Pinpoint the cell where the given text exists, returning its [X, Y] midpoint coordinate. 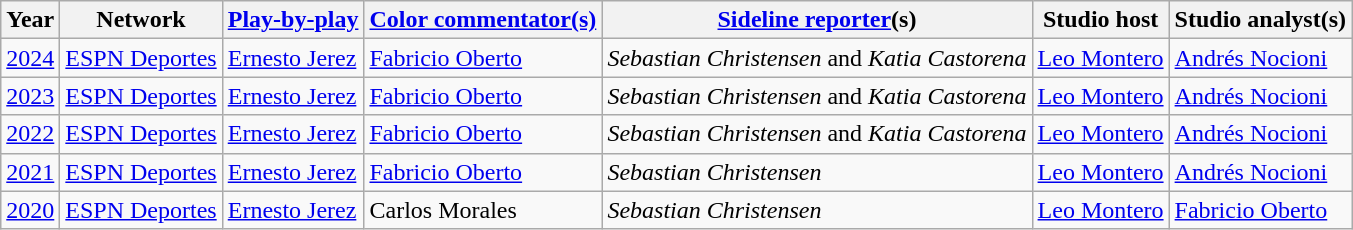
2021 [30, 172]
Studio analyst(s) [1260, 20]
2022 [30, 134]
Color commentator(s) [483, 20]
Carlos Morales [483, 210]
2020 [30, 210]
Sideline reporter(s) [817, 20]
Play-by-play [293, 20]
Network [141, 20]
2023 [30, 96]
2024 [30, 58]
Year [30, 20]
Studio host [1100, 20]
